Identify which cell holds the provided text, then report its (X, Y) central coordinate. 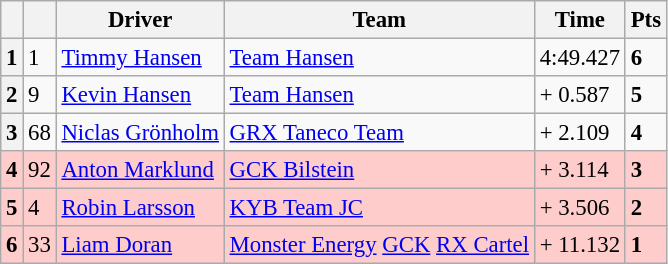
Pts (646, 20)
+ 3.506 (580, 208)
4:49.427 (580, 58)
92 (40, 170)
68 (40, 133)
GRX Taneco Team (379, 133)
Monster Energy GCK RX Cartel (379, 245)
Team (379, 20)
Timmy Hansen (140, 58)
KYB Team JC (379, 208)
Anton Marklund (140, 170)
+ 0.587 (580, 95)
9 (40, 95)
Time (580, 20)
+ 11.132 (580, 245)
33 (40, 245)
+ 2.109 (580, 133)
+ 3.114 (580, 170)
Kevin Hansen (140, 95)
Liam Doran (140, 245)
Niclas Grönholm (140, 133)
Robin Larsson (140, 208)
Driver (140, 20)
GCK Bilstein (379, 170)
